Return the [x, y] coordinate for the center point of the cell that contains the specified text.  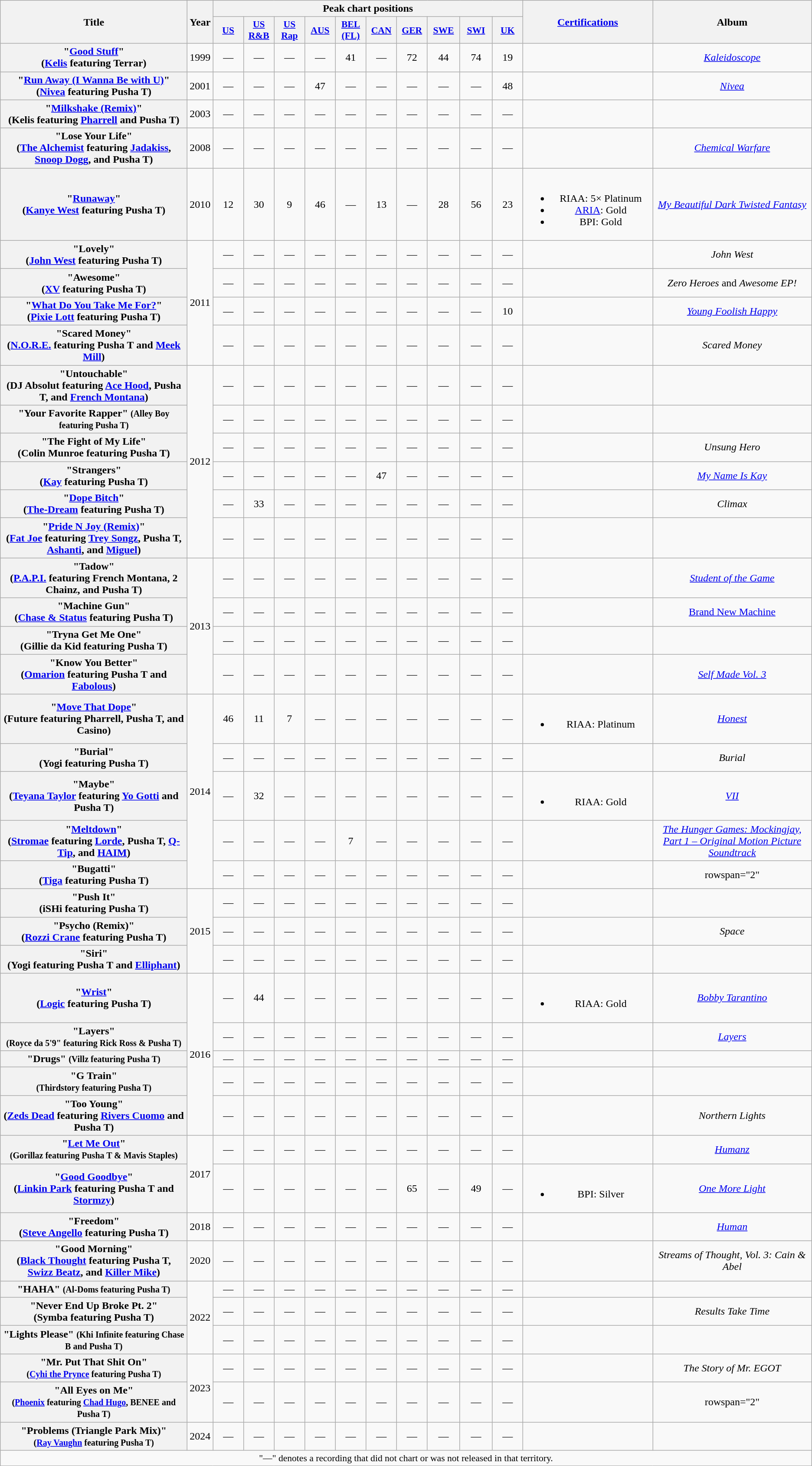
Results Take Time [732, 1311]
2013 [200, 626]
Young Foolish Happy [732, 311]
Burial [732, 758]
"Too Young"(Zeds Dead featuring Rivers Cuomo and Pusha T) [94, 1115]
10 [507, 311]
"Drugs" (Villz featuring Pusha T) [94, 1059]
"Machine Gun"(Chase & Status featuring Pusha T) [94, 612]
Year [200, 22]
48 [507, 86]
My Name Is Kay [732, 476]
"Wrist"(Logic featuring Pusha T) [94, 998]
"Mr. Put That Shit On"(Cyhi the Prynce featuring Pusha T) [94, 1368]
"Know You Better"(Omarion featuring Pusha T and Fabolous) [94, 674]
12 [228, 204]
"Dope Bitch"(The-Dream featuring Pusha T) [94, 504]
RIAA: Platinum [587, 718]
Brand New Machine [732, 612]
"Lovely"(John West featuring Pusha T) [94, 254]
CAN [382, 30]
2016 [200, 1054]
"Push It"(iSHi featuring Pusha T) [94, 902]
"Your Favorite Rapper" (Alley Boy featuring Pusha T) [94, 419]
The Hunger Games: Mockingjay, Part 1 – Original Motion Picture Soundtrack [732, 840]
"G Train"(Thirdstory featuring Pusha T) [94, 1081]
"Untouchable"(DJ Absolut featuring Ace Hood, Pusha T, and French Montana) [94, 385]
11 [259, 718]
"Pride N Joy (Remix)"(Fat Joe featuring Trey Songz, Pusha T, Ashanti, and Miguel) [94, 538]
2014 [200, 791]
Student of the Game [732, 578]
2018 [200, 1227]
Scared Money [732, 345]
2001 [200, 86]
Space [732, 931]
"Run Away (I Wanna Be with U)"(Nivea featuring Pusha T) [94, 86]
"Burial"(Yogi featuring Pusha T) [94, 758]
"Lights Please" (Khi Infinite featuring Chase B and Pusha T) [94, 1340]
"Lose Your Life"(The Alchemist featuring Jadakiss, Snoop Dogg, and Pusha T) [94, 148]
Honest [732, 718]
Layers [732, 1037]
Climax [732, 504]
2023 [200, 1387]
28 [443, 204]
"Maybe"(Teyana Taylor featuring Yo Gotti and Pusha T) [94, 796]
US [228, 30]
BEL(FL) [350, 30]
Peak chart positions [368, 9]
UK [507, 30]
19 [507, 57]
"What Do You Take Me For?"(Pixie Lott featuring Pusha T) [94, 311]
Nivea [732, 86]
"Awesome"(XV featuring Pusha T) [94, 283]
32 [259, 796]
"Milkshake (Remix)"(Kelis featuring Pharrell and Pusha T) [94, 114]
GER [412, 30]
"The Fight of My Life"(Colin Munroe featuring Pusha T) [94, 448]
"Move That Dope"(Future featuring Pharrell, Pusha T, and Casino) [94, 718]
2024 [200, 1436]
"Strangers"(Kay featuring Pusha T) [94, 476]
2020 [200, 1261]
Northern Lights [732, 1115]
"Good Stuff"(Kelis featuring Terrar) [94, 57]
RIAA: 5× PlatinumARIA: GoldBPI: Gold [587, 204]
"Bugatti"(Tiga featuring Pusha T) [94, 875]
SWE [443, 30]
One More Light [732, 1188]
USR&B [259, 30]
Zero Heroes and Awesome EP! [732, 283]
"Problems (Triangle Park Mix)"(Ray Vaughn featuring Pusha T) [94, 1436]
"Runaway" (Kanye West featuring Pusha T) [94, 204]
"Psycho (Remix)"(Rozzi Crane featuring Pusha T) [94, 931]
"Tadow"(P.A.P.I. featuring French Montana, 2 Chainz, and Pusha T) [94, 578]
Self Made Vol. 3 [732, 674]
"Siri"(Yogi featuring Pusha T and Elliphant) [94, 960]
SWI [476, 30]
Title [94, 22]
My Beautiful Dark Twisted Fantasy [732, 204]
2015 [200, 931]
"HAHA" (Al-Doms featuring Pusha T) [94, 1289]
"Layers"(Royce da 5'9" featuring Rick Ross & Pusha T) [94, 1037]
"All Eyes on Me"(Phoenix featuring Chad Hugo, BENEE and Pusha T) [94, 1402]
33 [259, 504]
2008 [200, 148]
"Tryna Get Me One"(Gillie da Kid featuring Pusha T) [94, 640]
2012 [200, 462]
USRap [290, 30]
"Never End Up Broke Pt. 2"(Symba featuring Pusha T) [94, 1311]
Album [732, 22]
AUS [320, 30]
2003 [200, 114]
Chemical Warfare [732, 148]
"—" denotes a recording that did not chart or was not released in that territory. [406, 1458]
2017 [200, 1174]
2011 [200, 303]
Certifications [587, 22]
"Good Morning"(Black Thought featuring Pusha T, Swizz Beatz, and Killer Mike) [94, 1261]
"Let Me Out"(Gorillaz featuring Pusha T & Mavis Staples) [94, 1150]
41 [350, 57]
9 [290, 204]
2010 [200, 204]
2022 [200, 1317]
VII [732, 796]
13 [382, 204]
Kaleidoscope [732, 57]
The Story of Mr. EGOT [732, 1368]
"Good Goodbye"(Linkin Park featuring Pusha T and Stormzy) [94, 1188]
John West [732, 254]
23 [507, 204]
"Scared Money"(N.O.R.E. featuring Pusha T and Meek Mill) [94, 345]
"Freedom"(Steve Angello featuring Pusha T) [94, 1227]
1999 [200, 57]
"Meltdown"(Stromae featuring Lorde, Pusha T, Q-Tip, and HAIM) [94, 840]
Human [732, 1227]
Unsung Hero [732, 448]
BPI: Silver [587, 1188]
74 [476, 57]
49 [476, 1188]
Bobby Tarantino [732, 998]
56 [476, 204]
Humanz [732, 1150]
Streams of Thought, Vol. 3: Cain & Abel [732, 1261]
65 [412, 1188]
30 [259, 204]
72 [412, 57]
